Capture the cell that displays the provided text and extract its [x, y] central coordinate. 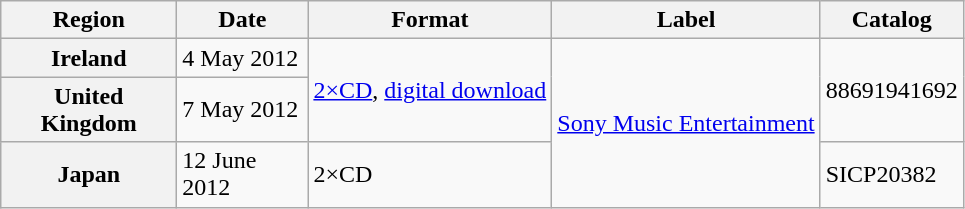
7 May 2012 [242, 110]
Sony Music Entertainment [686, 123]
SICP20382 [892, 174]
2×CD [430, 174]
Date [242, 20]
Japan [89, 174]
Label [686, 20]
Ireland [89, 58]
United Kingdom [89, 110]
Format [430, 20]
12 June 2012 [242, 174]
Catalog [892, 20]
4 May 2012 [242, 58]
2×CD, digital download [430, 90]
Region [89, 20]
88691941692 [892, 90]
